Extract the (X, Y) coordinate from the center of the cell holding the provided text.  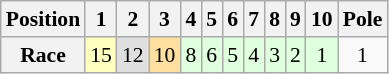
12 (133, 55)
Pole (363, 19)
Race (43, 55)
7 (254, 19)
Position (43, 19)
9 (296, 19)
15 (101, 55)
